Capture the cell that displays the provided text and extract its [x, y] central coordinate. 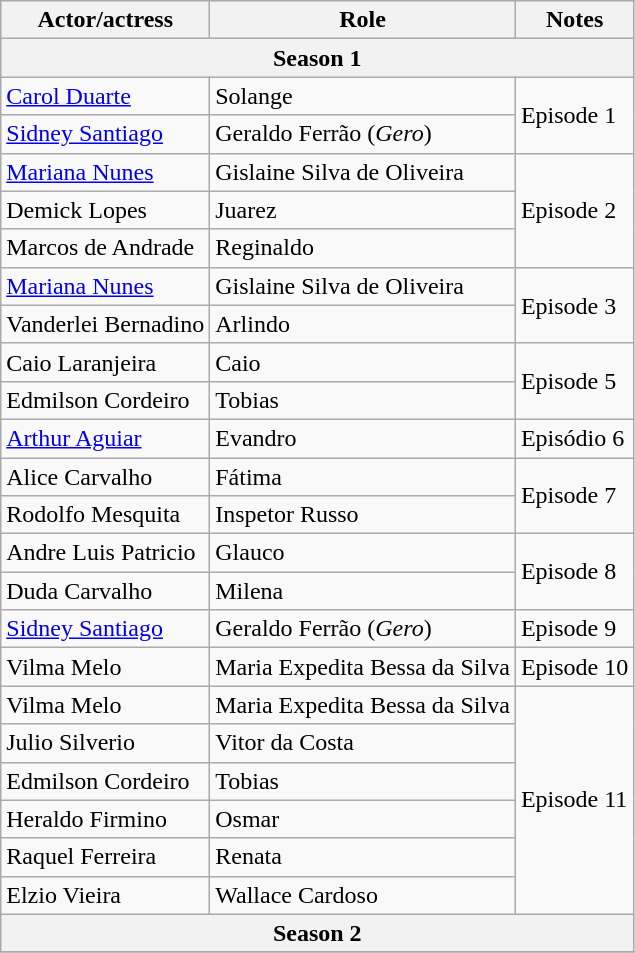
Vanderlei Bernadino [106, 324]
Episode 1 [574, 115]
Marcos de Andrade [106, 248]
Caio [363, 362]
Duda Carvalho [106, 591]
Elzio Vieira [106, 895]
Caio Laranjeira [106, 362]
Arlindo [363, 324]
Episode 11 [574, 800]
Vitor da Costa [363, 743]
Wallace Cardoso [363, 895]
Carol Duarte [106, 96]
Episode 3 [574, 305]
Alice Carvalho [106, 477]
Role [363, 20]
Juarez [363, 210]
Evandro [363, 438]
Milena [363, 591]
Renata [363, 857]
Season 1 [318, 58]
Reginaldo [363, 248]
Heraldo Firmino [106, 819]
Osmar [363, 819]
Demick Lopes [106, 210]
Episode 5 [574, 381]
Episódio 6 [574, 438]
Episode 2 [574, 210]
Andre Luis Patricio [106, 553]
Fátima [363, 477]
Glauco [363, 553]
Rodolfo Mesquita [106, 515]
Arthur Aguiar [106, 438]
Season 2 [318, 933]
Actor/actress [106, 20]
Episode 8 [574, 572]
Inspetor Russo [363, 515]
Julio Silverio [106, 743]
Notes [574, 20]
Solange [363, 96]
Episode 9 [574, 629]
Episode 7 [574, 496]
Raquel Ferreira [106, 857]
Episode 10 [574, 667]
